Capture the cell that displays the provided text and extract its [x, y] central coordinate. 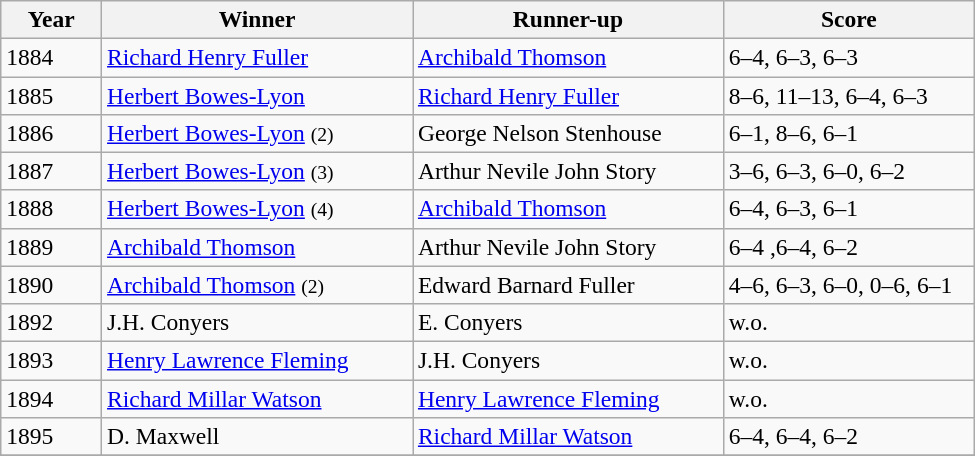
1893 [52, 360]
3–6, 6–3, 6–0, 6–2 [848, 171]
1892 [52, 322]
1884 [52, 57]
D. Maxwell [258, 436]
Edward Barnard Fuller [568, 285]
George Nelson Stenhouse [568, 133]
1895 [52, 436]
8–6, 11–13, 6–4, 6–3 [848, 95]
Herbert Bowes-Lyon (4) [258, 209]
1889 [52, 247]
E. Conyers [568, 322]
Herbert Bowes-Lyon (3) [258, 171]
Herbert Bowes-Lyon [258, 95]
1890 [52, 285]
6–4, 6–3, 6–1 [848, 209]
1885 [52, 95]
6–4, 6–4, 6–2 [848, 436]
Archibald Thomson (2) [258, 285]
1886 [52, 133]
4–6, 6–3, 6–0, 0–6, 6–1 [848, 285]
1888 [52, 209]
Score [848, 19]
6–4, 6–3, 6–3 [848, 57]
Year [52, 19]
Winner [258, 19]
6–1, 8–6, 6–1 [848, 133]
1887 [52, 171]
Herbert Bowes-Lyon (2) [258, 133]
Runner-up [568, 19]
1894 [52, 398]
6–4 ,6–4, 6–2 [848, 247]
